Determine the (x, y) coordinate at the center of the cell enclosing the given text.  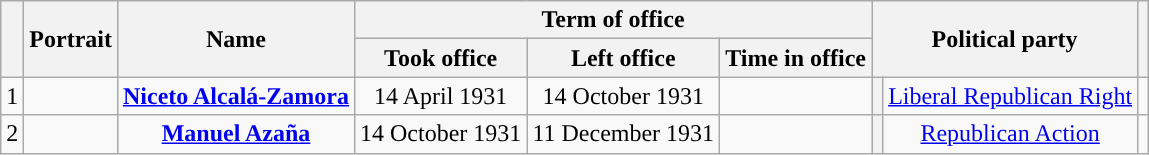
Republican Action (1010, 134)
Niceto Alcalá-Zamora (236, 96)
2 (12, 134)
Left office (624, 58)
11 December 1931 (624, 134)
Name (236, 39)
Portrait (71, 39)
Term of office (612, 20)
Manuel Azaña (236, 134)
14 April 1931 (440, 96)
Time in office (796, 58)
Liberal Republican Right (1010, 96)
Political party (1005, 39)
Took office (440, 58)
1 (12, 96)
